Detect which cell encompasses the target text, then output its [x, y] center coordinate. 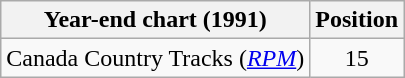
Year-end chart (1991) [156, 20]
Position [357, 20]
Canada Country Tracks (RPM) [156, 58]
15 [357, 58]
